From the cell containing the given text, extract its center point as (X, Y) coordinate. 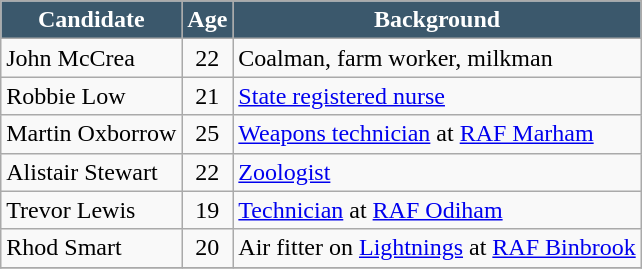
Trevor Lewis (92, 210)
Candidate (92, 20)
State registered nurse (437, 96)
Background (437, 20)
20 (208, 248)
Coalman, farm worker, milkman (437, 58)
Alistair Stewart (92, 172)
19 (208, 210)
Age (208, 20)
Weapons technician at RAF Marham (437, 134)
John McCrea (92, 58)
21 (208, 96)
Robbie Low (92, 96)
Air fitter on Lightnings at RAF Binbrook (437, 248)
Technician at RAF Odiham (437, 210)
Rhod Smart (92, 248)
25 (208, 134)
Martin Oxborrow (92, 134)
Zoologist (437, 172)
